Determine the [x, y] coordinate at the center of the cell enclosing the given text.  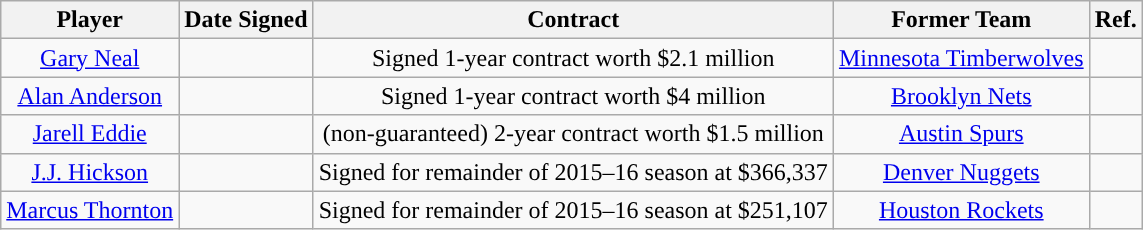
Minnesota Timberwolves [961, 58]
Brooklyn Nets [961, 96]
Marcus Thornton [90, 210]
Player [90, 20]
Alan Anderson [90, 96]
Signed 1-year contract worth $2.1 million [573, 58]
Houston Rockets [961, 210]
Date Signed [246, 20]
J.J. Hickson [90, 172]
Jarell Eddie [90, 134]
Former Team [961, 20]
Signed 1-year contract worth $4 million [573, 96]
Austin Spurs [961, 134]
Ref. [1116, 20]
Denver Nuggets [961, 172]
Gary Neal [90, 58]
Signed for remainder of 2015–16 season at $366,337 [573, 172]
Signed for remainder of 2015–16 season at $251,107 [573, 210]
(non-guaranteed) 2-year contract worth $1.5 million [573, 134]
Contract [573, 20]
